Detect which cell encompasses the target text, then output its (x, y) center coordinate. 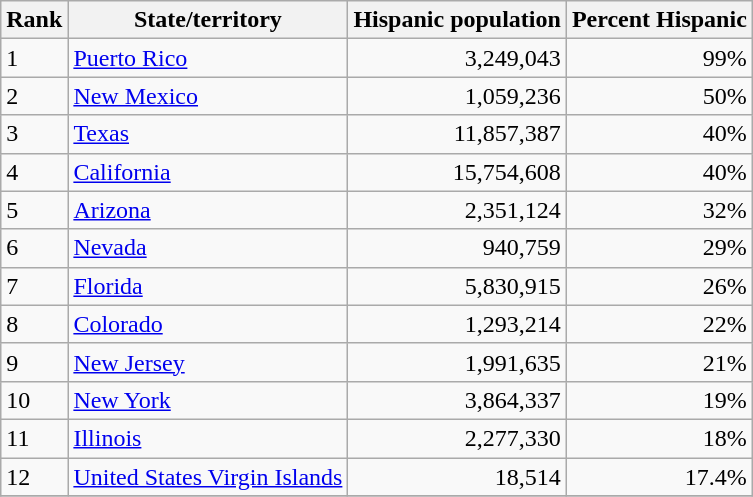
6 (34, 248)
2,351,124 (457, 210)
1,059,236 (457, 96)
New York (208, 400)
29% (659, 248)
New Mexico (208, 96)
32% (659, 210)
9 (34, 362)
5,830,915 (457, 286)
4 (34, 172)
940,759 (457, 248)
Arizona (208, 210)
Nevada (208, 248)
1,293,214 (457, 324)
California (208, 172)
11,857,387 (457, 134)
10 (34, 400)
22% (659, 324)
2 (34, 96)
Illinois (208, 438)
5 (34, 210)
Colorado (208, 324)
21% (659, 362)
Hispanic population (457, 20)
12 (34, 477)
18% (659, 438)
19% (659, 400)
26% (659, 286)
99% (659, 58)
2,277,330 (457, 438)
1,991,635 (457, 362)
8 (34, 324)
3 (34, 134)
17.4% (659, 477)
New Jersey (208, 362)
Rank (34, 20)
Puerto Rico (208, 58)
1 (34, 58)
Texas (208, 134)
15,754,608 (457, 172)
18,514 (457, 477)
7 (34, 286)
3,249,043 (457, 58)
3,864,337 (457, 400)
Percent Hispanic (659, 20)
50% (659, 96)
11 (34, 438)
United States Virgin Islands (208, 477)
Florida (208, 286)
State/territory (208, 20)
